Find where the given text appears and provide that cell's center as [x, y] coordinate. 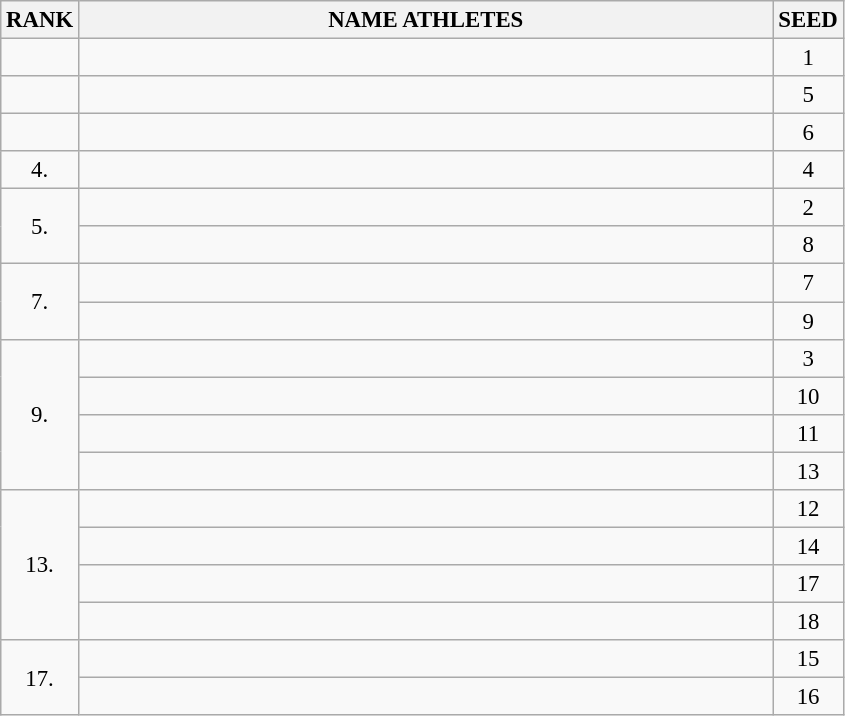
13 [808, 471]
18 [808, 621]
11 [808, 433]
13. [40, 565]
7 [808, 283]
14 [808, 546]
15 [808, 659]
7. [40, 302]
2 [808, 208]
10 [808, 396]
4 [808, 170]
9 [808, 321]
RANK [40, 20]
NAME ATHLETES [426, 20]
1 [808, 58]
5 [808, 95]
9. [40, 414]
SEED [808, 20]
8 [808, 245]
6 [808, 133]
17. [40, 678]
3 [808, 358]
5. [40, 226]
12 [808, 509]
17 [808, 584]
16 [808, 697]
4. [40, 170]
